Identify which cell holds the provided text, then report its [X, Y] central coordinate. 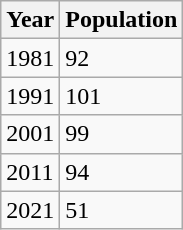
92 [122, 58]
94 [122, 172]
99 [122, 134]
Year [30, 20]
2001 [30, 134]
101 [122, 96]
51 [122, 210]
Population [122, 20]
2011 [30, 172]
1981 [30, 58]
2021 [30, 210]
1991 [30, 96]
